Identify which cell holds the provided text, then report its (X, Y) central coordinate. 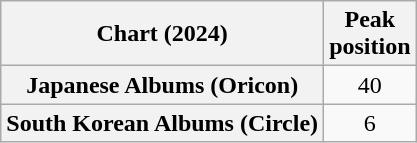
6 (370, 123)
40 (370, 85)
Peakposition (370, 34)
Japanese Albums (Oricon) (162, 85)
South Korean Albums (Circle) (162, 123)
Chart (2024) (162, 34)
